Pinpoint the cell where the given text exists, returning its (x, y) midpoint coordinate. 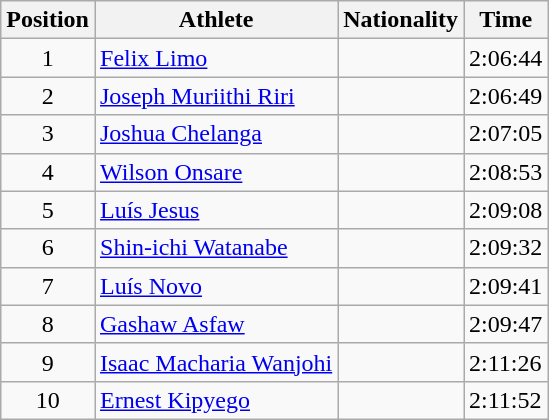
Joseph Muriithi Riri (216, 96)
7 (48, 286)
Position (48, 20)
6 (48, 248)
Isaac Macharia Wanjohi (216, 362)
2:08:53 (506, 172)
2 (48, 96)
Wilson Onsare (216, 172)
9 (48, 362)
Gashaw Asfaw (216, 324)
4 (48, 172)
2:11:26 (506, 362)
Nationality (401, 20)
Luís Jesus (216, 210)
Shin-ichi Watanabe (216, 248)
2:09:41 (506, 286)
2:06:44 (506, 58)
2:11:52 (506, 400)
2:07:05 (506, 134)
2:06:49 (506, 96)
Athlete (216, 20)
3 (48, 134)
Ernest Kipyego (216, 400)
2:09:08 (506, 210)
1 (48, 58)
10 (48, 400)
Time (506, 20)
Luís Novo (216, 286)
2:09:32 (506, 248)
Joshua Chelanga (216, 134)
5 (48, 210)
8 (48, 324)
Felix Limo (216, 58)
2:09:47 (506, 324)
